Search for the cell housing the specified text and yield its (x, y) center coordinate. 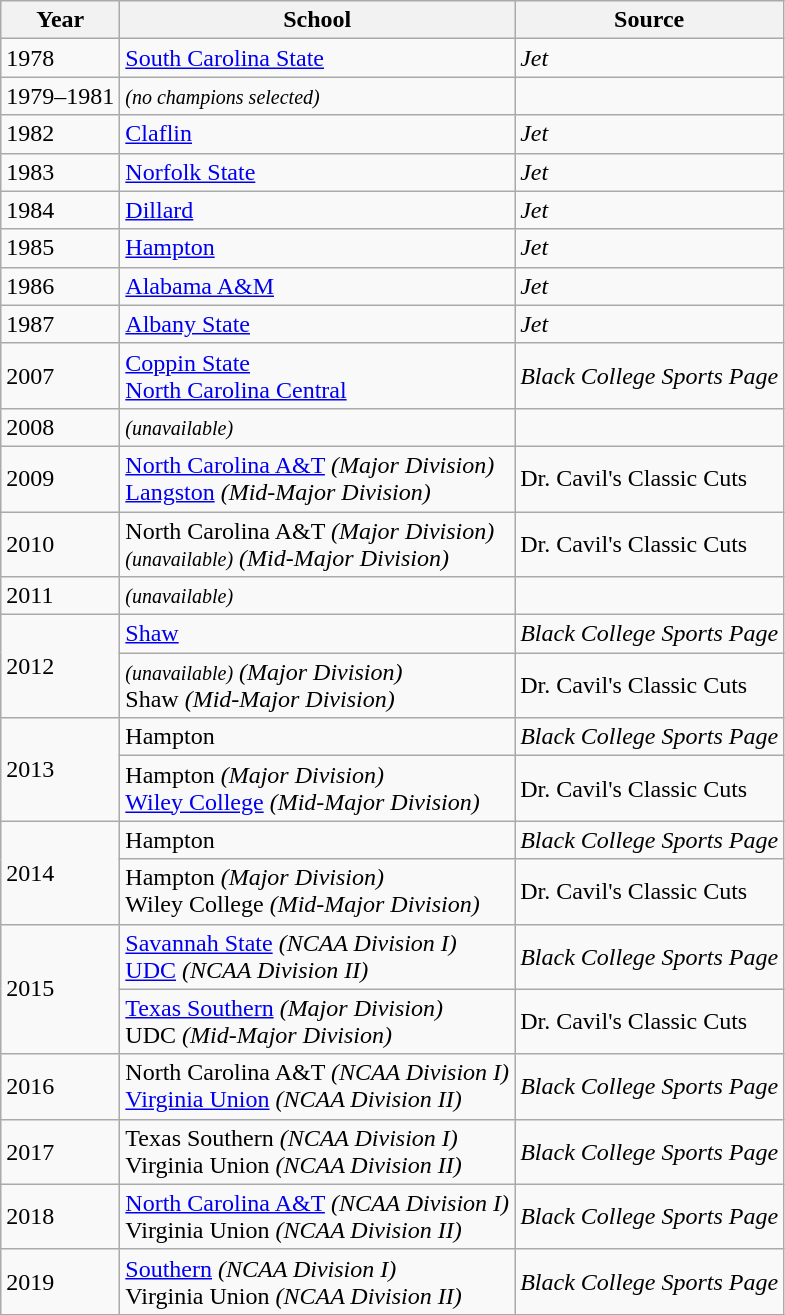
1985 (60, 248)
2007 (60, 376)
2016 (60, 1086)
2018 (60, 1216)
1987 (60, 324)
2008 (60, 427)
2019 (60, 1282)
2011 (60, 596)
School (318, 20)
2010 (60, 544)
Texas Southern (NCAA Division I)Virginia Union (NCAA Division II) (318, 1152)
(no champions selected) (318, 96)
Shaw (318, 634)
Coppin StateNorth Carolina Central (318, 376)
Norfolk State (318, 172)
Albany State (318, 324)
Savannah State (NCAA Division I)UDC (NCAA Division II) (318, 956)
2014 (60, 872)
2015 (60, 989)
2013 (60, 770)
Claflin (318, 134)
North Carolina A&T (Major Division)Langston (Mid-Major Division) (318, 478)
1986 (60, 286)
1982 (60, 134)
1983 (60, 172)
(unavailable) (Major Division)Shaw (Mid-Major Division) (318, 686)
Texas Southern (Major Division)UDC (Mid-Major Division) (318, 1022)
South Carolina State (318, 58)
Alabama A&M (318, 286)
Year (60, 20)
1984 (60, 210)
Dillard (318, 210)
2017 (60, 1152)
2012 (60, 666)
North Carolina A&T (Major Division)(unavailable) (Mid-Major Division) (318, 544)
Source (650, 20)
2009 (60, 478)
1978 (60, 58)
1979–1981 (60, 96)
Southern (NCAA Division I)Virginia Union (NCAA Division II) (318, 1282)
